Pinpoint the cell where the given text exists, returning its (x, y) midpoint coordinate. 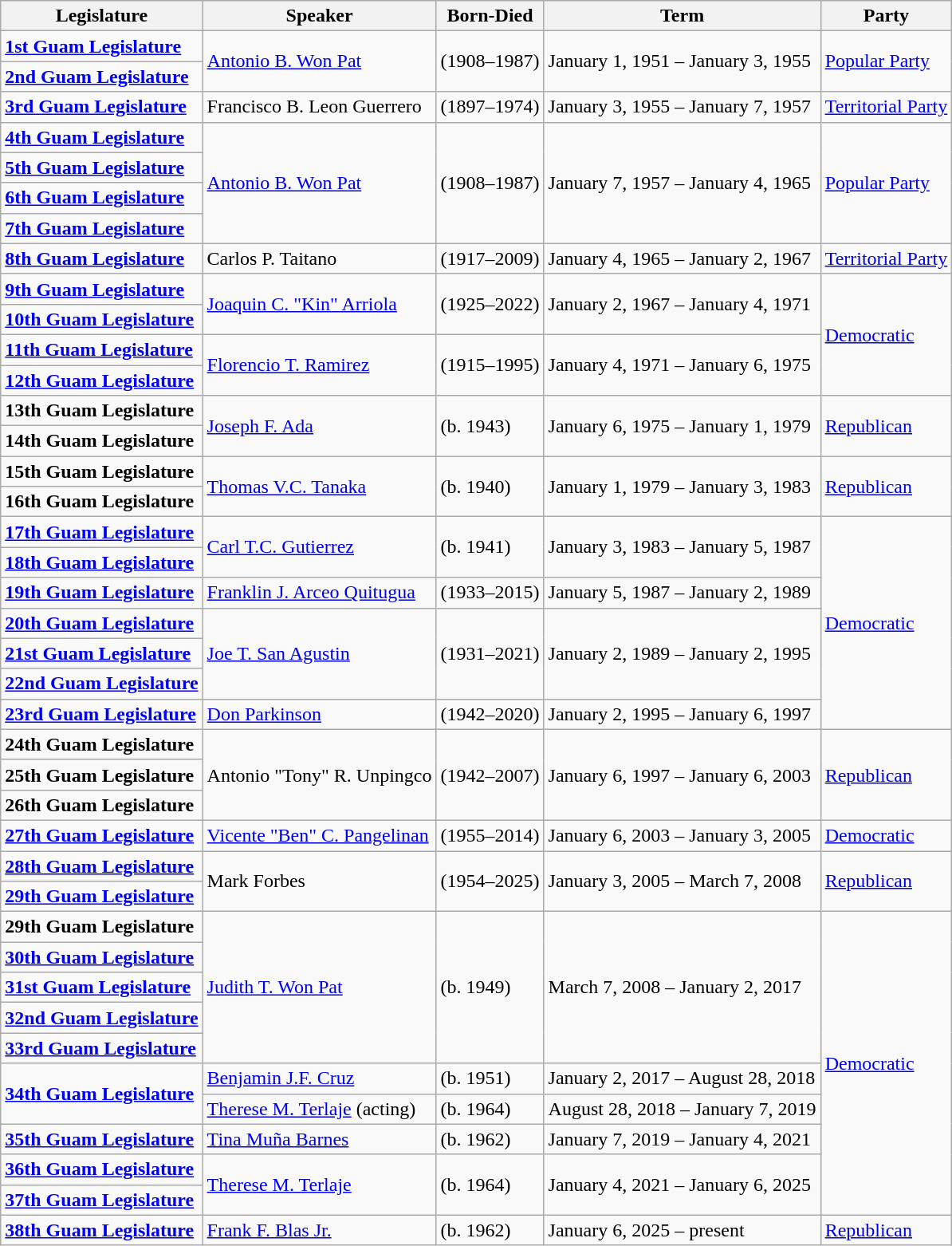
5th Guam Legislature (102, 168)
Speaker (319, 16)
4th Guam Legislature (102, 137)
Carl T.C. Gutierrez (319, 547)
January 1, 1951 – January 3, 1955 (683, 61)
March 7, 2008 – January 2, 2017 (683, 988)
Franklin J. Arceo Quitugua (319, 593)
January 1, 1979 – January 3, 1983 (683, 487)
7th Guam Legislature (102, 228)
January 7, 2019 – January 4, 2021 (683, 1139)
Francisco B. Leon Guerrero (319, 107)
January 3, 1983 – January 5, 1987 (683, 547)
19th Guam Legislature (102, 593)
(1915–1995) (490, 365)
Don Parkinson (319, 714)
January 2, 1989 – January 2, 1995 (683, 653)
28th Guam Legislature (102, 865)
Term (683, 16)
(1931–2021) (490, 653)
38th Guam Legislature (102, 1230)
(1925–2022) (490, 304)
August 28, 2018 – January 7, 2019 (683, 1109)
25th Guam Legislature (102, 775)
January 2, 2017 – August 28, 2018 (683, 1078)
January 2, 1995 – January 6, 1997 (683, 714)
(b. 1941) (490, 547)
23rd Guam Legislature (102, 714)
11th Guam Legislature (102, 349)
24th Guam Legislature (102, 744)
33rd Guam Legislature (102, 1048)
9th Guam Legislature (102, 289)
Benjamin J.F. Cruz (319, 1078)
6th Guam Legislature (102, 198)
22nd Guam Legislature (102, 684)
14th Guam Legislature (102, 441)
(b. 1943) (490, 426)
January 4, 1971 – January 6, 1975 (683, 365)
(1942–2007) (490, 775)
Antonio "Tony" R. Unpingco (319, 775)
12th Guam Legislature (102, 381)
Thomas V.C. Tanaka (319, 487)
20th Guam Legislature (102, 623)
January 4, 1965 – January 2, 1967 (683, 258)
Joe T. San Agustin (319, 653)
January 4, 2021 – January 6, 2025 (683, 1185)
Florencio T. Ramirez (319, 365)
37th Guam Legislature (102, 1200)
January 2, 1967 – January 4, 1971 (683, 304)
(b. 1951) (490, 1078)
January 6, 1997 – January 6, 2003 (683, 775)
Legislature (102, 16)
Born-Died (490, 16)
January 3, 2005 – March 7, 2008 (683, 881)
30th Guam Legislature (102, 957)
31st Guam Legislature (102, 988)
16th Guam Legislature (102, 502)
(1917–2009) (490, 258)
January 6, 2003 – January 3, 2005 (683, 835)
18th Guam Legislature (102, 562)
Therese M. Terlaje (319, 1185)
1st Guam Legislature (102, 46)
Therese M. Terlaje (acting) (319, 1109)
January 5, 1987 – January 2, 1989 (683, 593)
10th Guam Legislature (102, 319)
17th Guam Legislature (102, 532)
27th Guam Legislature (102, 835)
26th Guam Legislature (102, 805)
(1955–2014) (490, 835)
January 6, 2025 – present (683, 1230)
Mark Forbes (319, 881)
January 6, 1975 – January 1, 1979 (683, 426)
3rd Guam Legislature (102, 107)
Joseph F. Ada (319, 426)
January 3, 1955 – January 7, 1957 (683, 107)
Tina Muña Barnes (319, 1139)
Judith T. Won Pat (319, 988)
15th Guam Legislature (102, 471)
(b. 1949) (490, 988)
13th Guam Legislature (102, 411)
(1942–2020) (490, 714)
36th Guam Legislature (102, 1169)
Party (887, 16)
(b. 1940) (490, 487)
21st Guam Legislature (102, 653)
Carlos P. Taitano (319, 258)
(1897–1974) (490, 107)
Joaquin C. "Kin" Arriola (319, 304)
35th Guam Legislature (102, 1139)
8th Guam Legislature (102, 258)
(1933–2015) (490, 593)
January 7, 1957 – January 4, 1965 (683, 183)
Vicente "Ben" C. Pangelinan (319, 835)
32nd Guam Legislature (102, 1018)
Frank F. Blas Jr. (319, 1230)
2nd Guam Legislature (102, 77)
34th Guam Legislature (102, 1094)
(1954–2025) (490, 881)
